Extract the [X, Y] coordinate from the center of the cell holding the provided text.  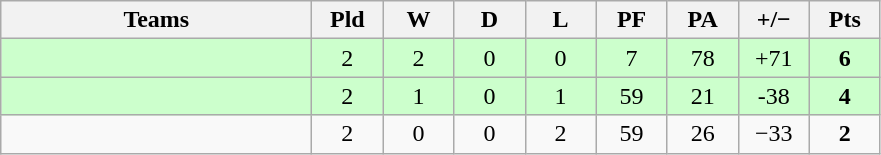
W [418, 20]
Pts [844, 20]
4 [844, 96]
+71 [774, 58]
L [560, 20]
Teams [156, 20]
7 [632, 58]
Pld [348, 20]
78 [702, 58]
26 [702, 134]
+/− [774, 20]
D [490, 20]
-38 [774, 96]
PF [632, 20]
6 [844, 58]
−33 [774, 134]
PA [702, 20]
21 [702, 96]
